Pinpoint the cell where the given text exists, returning its [x, y] midpoint coordinate. 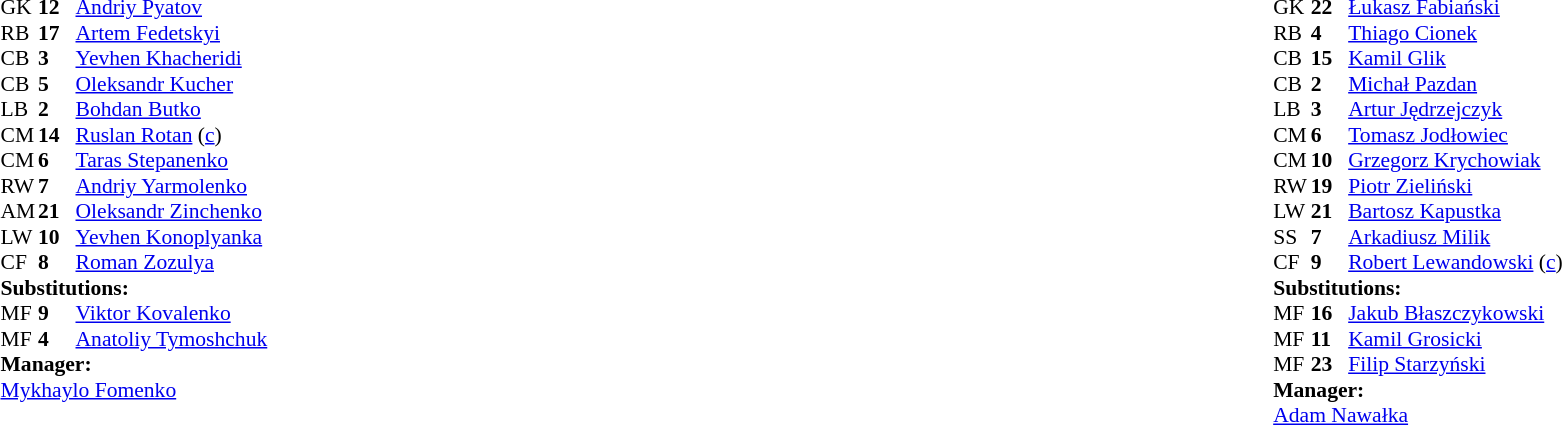
Andriy Yarmolenko [172, 186]
AM [19, 211]
17 [57, 33]
5 [57, 84]
Oleksandr Zinchenko [172, 211]
Substitutions: [134, 288]
Viktor Kovalenko [172, 313]
Bohdan Butko [172, 109]
14 [57, 135]
19 [1330, 186]
Manager: [134, 365]
Mykhaylo Fomenko [134, 390]
16 [1330, 313]
Taras Stepanenko [172, 161]
Roman Zozulya [172, 263]
Anatoliy Tymoshchuk [172, 339]
Oleksandr Kucher [172, 84]
23 [1330, 365]
Ruslan Rotan (c) [172, 135]
Yevhen Khacheridi [172, 59]
Yevhen Konoplyanka [172, 237]
15 [1330, 59]
11 [1330, 339]
SS [1292, 237]
8 [57, 263]
Artem Fedetskyi [172, 33]
